Scan for the cell matching the given text and deliver its (x, y) coordinate at center. 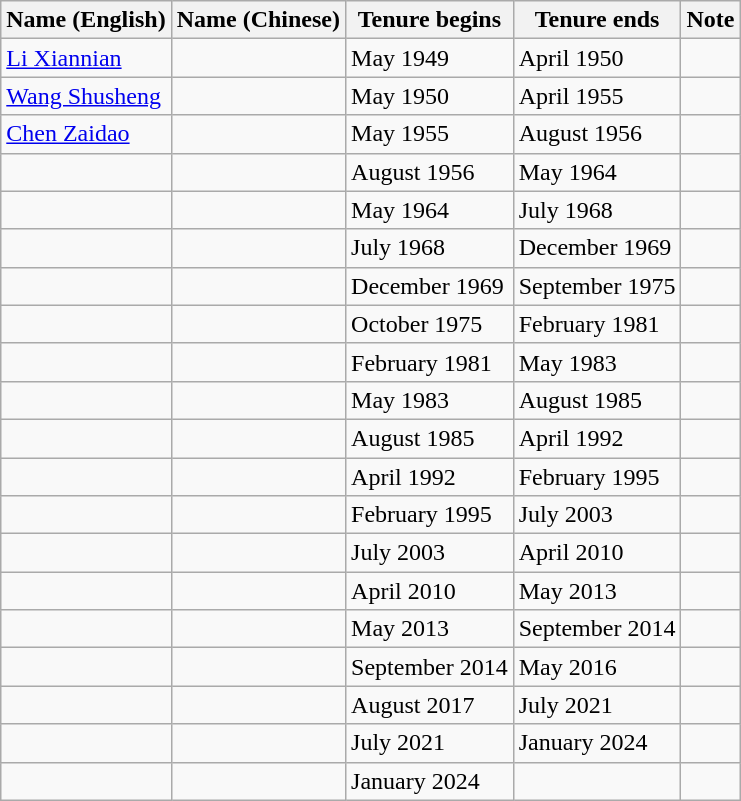
May 2016 (597, 667)
August 2017 (430, 705)
Li Xiannian (86, 58)
April 1955 (597, 96)
Tenure ends (597, 20)
September 1975 (597, 286)
Note (710, 20)
Tenure begins (430, 20)
May 1950 (430, 96)
April 1950 (597, 58)
May 1955 (430, 134)
May 1949 (430, 58)
Chen Zaidao (86, 134)
Name (English) (86, 20)
October 1975 (430, 324)
Wang Shusheng (86, 96)
Name (Chinese) (258, 20)
